Provide the (X, Y) coordinate of the cell's center where the given text is located.  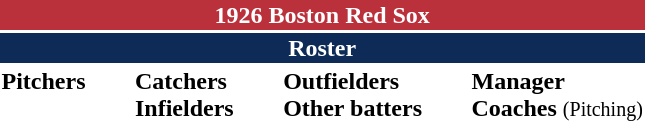
Roster (322, 48)
1926 Boston Red Sox (322, 15)
